Return the (x, y) coordinate for the center point of the cell that contains the specified text.  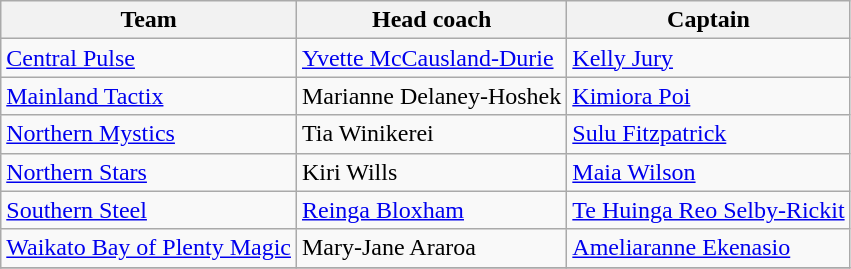
Marianne Delaney-Hoshek (431, 96)
Head coach (431, 20)
Captain (708, 20)
Kimiora Poi (708, 96)
Team (149, 20)
Ameliaranne Ekenasio (708, 248)
Te Huinga Reo Selby-Rickit (708, 210)
Reinga Bloxham (431, 210)
Maia Wilson (708, 172)
Northern Mystics (149, 134)
Central Pulse (149, 58)
Kelly Jury (708, 58)
Yvette McCausland-Durie (431, 58)
Northern Stars (149, 172)
Mary-Jane Araroa (431, 248)
Southern Steel (149, 210)
Kiri Wills (431, 172)
Tia Winikerei (431, 134)
Waikato Bay of Plenty Magic (149, 248)
Sulu Fitzpatrick (708, 134)
Mainland Tactix (149, 96)
